Locate the cell with the specified text and output its (X, Y) center coordinate. 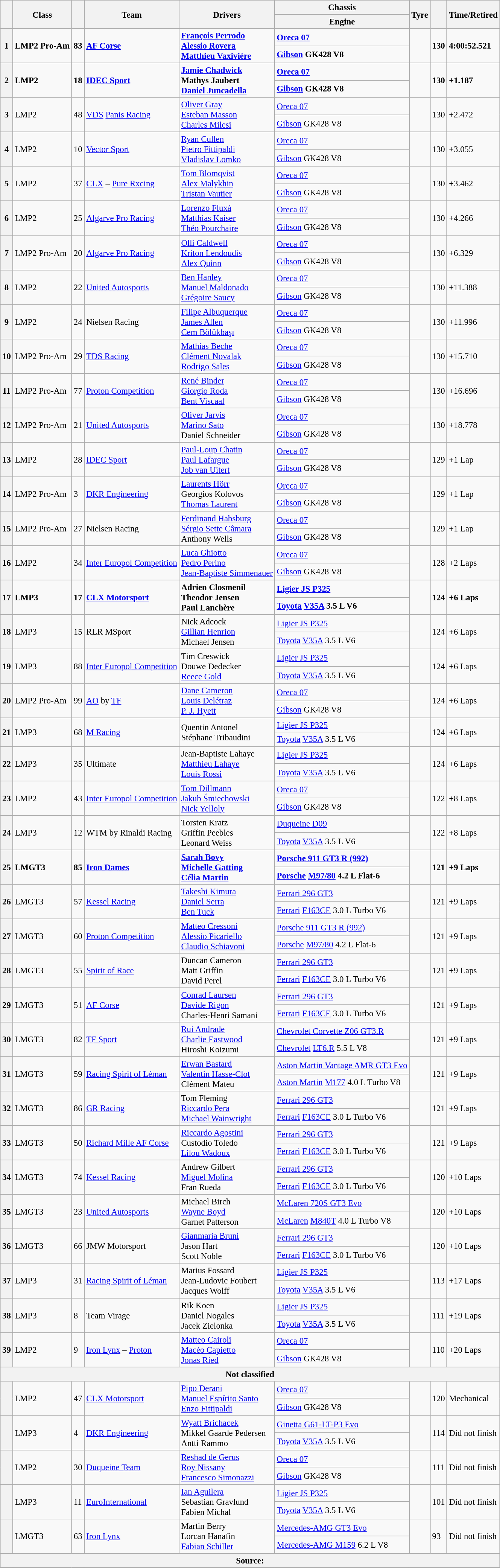
13 (7, 460)
Oliver Jarvis Marino Sato Daniel Schneider (227, 425)
77 (78, 391)
EuroInternational (132, 1502)
Tim Creswick Douwe Dedecker Reece Gold (227, 667)
Marius Fossard Jean-Ludovic Foubert Jacques Wolff (227, 1281)
50 (78, 1143)
Source: (250, 1560)
19 (7, 667)
57 (78, 902)
2 (7, 81)
Chevrolet LT6.R 5.5 L V8 (342, 1048)
Filipe Albuquerque James Allen Cem Bölükbaşı (227, 322)
5 (7, 184)
Gianmaria Bruni Jason Hart Scott Noble (227, 1247)
+2 Laps (473, 563)
+3.462 (473, 184)
Martin Berry Lorcan Hanafin Fabian Schiller (227, 1536)
McLaren 720S GT3 Evo (342, 1203)
Takeshi Kimura Daniel Serra Ben Tuck (227, 902)
110 (439, 1350)
86 (78, 1108)
Mathias Beche Clément Novalak Rodrigo Sales (227, 356)
+19 Laps (473, 1315)
+20 Laps (473, 1350)
RLR MSport (132, 632)
93 (439, 1536)
+15.710 (473, 356)
43 (78, 798)
Sarah Bovy Michelle Gatting Célia Martin (227, 867)
Michael Birch Wayne Boyd Garnet Patterson (227, 1212)
+16.696 (473, 391)
Duncan Cameron Matt Griffin David Perel (227, 971)
26 (7, 902)
39 (7, 1350)
Lorenzo Fluxá Matthias Kaiser Théo Pourchaire (227, 218)
Ben Hanley Manuel Maldonado Grégoire Saucy (227, 287)
Iron Dames (132, 867)
Pipo Derani Manuel Espírito Santo Enzo Fittipaldi (227, 1398)
Olli Caldwell Kriton Lendoudis Alex Quinn (227, 253)
99 (78, 701)
60 (78, 936)
Aston Martin Vantage AMR GT3 Evo (342, 1066)
René Binder Giorgio Roda Bent Viscaal (227, 391)
Quentin Antonel Stéphane Tribaudini (227, 732)
Ferdinand Habsburg Sérgio Sette Câmara Anthony Wells (227, 528)
Erwan Bastard Valentin Hasse-Clot Clément Mateu (227, 1074)
83 (78, 46)
+11.996 (473, 322)
101 (439, 1502)
32 (7, 1108)
Tom Dillmann Jakub Śmiechowski Nick Yelloly (227, 798)
Paul-Loup Chatin Paul Lafargue Job van Uitert (227, 460)
16 (7, 563)
Ian Aguilera Sebastian Gravlund Fabien Michal (227, 1502)
51 (78, 1005)
Time/Retired (473, 14)
33 (7, 1143)
+3.055 (473, 149)
JMW Motorsport (132, 1247)
114 (439, 1433)
1 (7, 46)
48 (78, 115)
Class (42, 14)
4:00:52.521 (473, 46)
Chassis (342, 8)
+4.266 (473, 218)
M Racing (132, 732)
Andrew Gilbert Miguel Molina Fran Rueda (227, 1177)
Not classified (250, 1374)
Rik Koen Daniel Nogales Jacek Zielonka (227, 1315)
Adrien Closmenil Theodor Jensen Paul Lanchère (227, 598)
Matteo Cressoni Alessio Picariello Claudio Schiavoni (227, 936)
Tom Fleming Riccardo Pera Michael Wainwright (227, 1108)
47 (78, 1398)
59 (78, 1074)
6 (7, 218)
Iron Lynx (132, 1536)
TF Sport (132, 1040)
Jean-Baptiste Lahaye Matthieu Lahaye Louis Rossi (227, 764)
Oliver Gray Esteban Masson Charles Milesi (227, 115)
128 (439, 563)
Mercedes-AMG GT3 Evo (342, 1528)
Team (132, 14)
GR Racing (132, 1108)
88 (78, 667)
CLX – Pure Rxcing (132, 184)
Mercedes-AMG M159 6.2 L V8 (342, 1545)
Jamie Chadwick Mathys Jaubert Daniel Juncadella (227, 81)
+17 Laps (473, 1281)
+18.778 (473, 425)
113 (439, 1281)
Rui Andrade Charlie Eastwood Hiroshi Koizumi (227, 1040)
Tom Blomqvist Alex Malykhin Tristan Vautier (227, 184)
Mechanical (473, 1398)
Torsten Kratz Griffin Peebles Leonard Weiss (227, 833)
Drivers (227, 14)
+2.472 (473, 115)
Ultimate (132, 764)
14 (7, 494)
55 (78, 971)
74 (78, 1177)
Aston Martin M177 4.0 L Turbo V8 (342, 1082)
68 (78, 732)
Ginetta G61-LT-P3 Evo (342, 1424)
Luca Ghiotto Pedro Perino Jean-Baptiste Simmenauer (227, 563)
Wyatt Brichacek Mikkel Gaarde Pedersen Antti Rammo (227, 1433)
WTM by Rinaldi Racing (132, 833)
Nick Adcock Gillian Henrion Michael Jensen (227, 632)
Reshad de Gerus Roy Nissany Francesco Simonazzi (227, 1468)
Vector Sport (132, 149)
+6.329 (473, 253)
Duqueine D09 (342, 824)
63 (78, 1536)
Team Virage (132, 1315)
85 (78, 867)
Laurents Hörr Georgios Kolovos Thomas Laurent (227, 494)
François Perrodo Alessio Rovera Matthieu Vaxivière (227, 46)
Riccardo Agostini Custodio Toledo Lilou Wadoux (227, 1143)
Chevrolet Corvette Z06 GT3.R (342, 1031)
38 (7, 1315)
82 (78, 1040)
66 (78, 1247)
Ryan Cullen Pietro Fittipaldi Vladislav Lomko (227, 149)
TDS Racing (132, 356)
Conrad Laursen Davide Rigon Charles-Henri Samani (227, 1005)
7 (7, 253)
Dane Cameron Louis Delétraz P. J. Hyett (227, 701)
+1.187 (473, 81)
Matteo Cairoli Macéo Capietto Jonas Ried (227, 1350)
VDS Panis Racing (132, 115)
McLaren M840T 4.0 L Turbo V8 (342, 1221)
Spirit of Race (132, 971)
Tyre (420, 14)
Iron Lynx – Proton (132, 1350)
AO by TF (132, 701)
36 (7, 1247)
+11.388 (473, 287)
Duqueine Team (132, 1468)
Engine (342, 22)
Richard Mille AF Corse (132, 1143)
